Scan for the cell matching the given text and deliver its [x, y] coordinate at center. 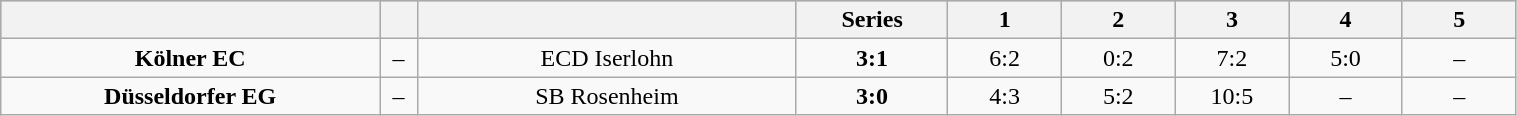
3:1 [872, 58]
3 [1232, 20]
Kölner EC [190, 58]
5 [1459, 20]
SB Rosenheim [606, 96]
5:2 [1118, 96]
Series [872, 20]
4:3 [1005, 96]
4 [1346, 20]
2 [1118, 20]
3:0 [872, 96]
0:2 [1118, 58]
5:0 [1346, 58]
7:2 [1232, 58]
ECD Iserlohn [606, 58]
6:2 [1005, 58]
10:5 [1232, 96]
Düsseldorfer EG [190, 96]
1 [1005, 20]
